Provide the (x, y) coordinate of the cell's center where the given text is located.  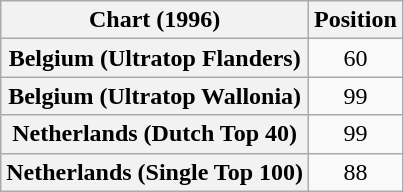
Belgium (Ultratop Flanders) (155, 58)
88 (356, 172)
Position (356, 20)
Netherlands (Single Top 100) (155, 172)
Chart (1996) (155, 20)
Netherlands (Dutch Top 40) (155, 134)
Belgium (Ultratop Wallonia) (155, 96)
60 (356, 58)
